Pinpoint the cell where the given text exists, returning its [x, y] midpoint coordinate. 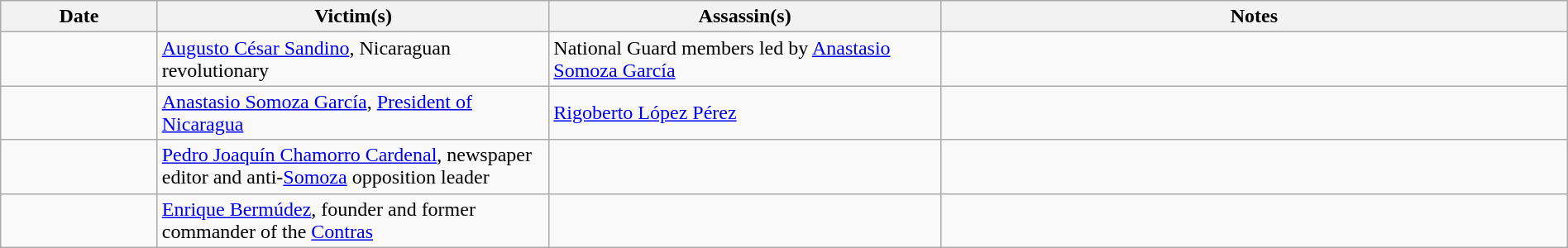
Assassin(s) [745, 17]
Date [79, 17]
National Guard members led by Anastasio Somoza García [745, 60]
Pedro Joaquín Chamorro Cardenal, newspaper editor and anti-Somoza opposition leader [353, 167]
Victim(s) [353, 17]
Augusto César Sandino, Nicaraguan revolutionary [353, 60]
Rigoberto López Pérez [745, 112]
Anastasio Somoza García, President of Nicaragua [353, 112]
Notes [1254, 17]
Enrique Bermúdez, founder and former commander of the Contras [353, 220]
